Return the (x, y) coordinate for the center point of the cell that contains the specified text.  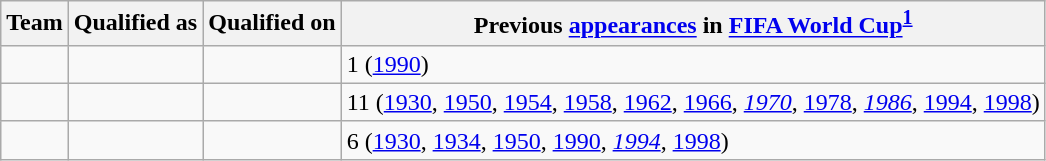
Team (35, 24)
Previous appearances in FIFA World Cup1 (693, 24)
Qualified on (272, 24)
6 (1930, 1934, 1950, 1990, 1994, 1998) (693, 140)
11 (1930, 1950, 1954, 1958, 1962, 1966, 1970, 1978, 1986, 1994, 1998) (693, 102)
1 (1990) (693, 64)
Qualified as (135, 24)
